Find where the given text appears and provide that cell's center as [x, y] coordinate. 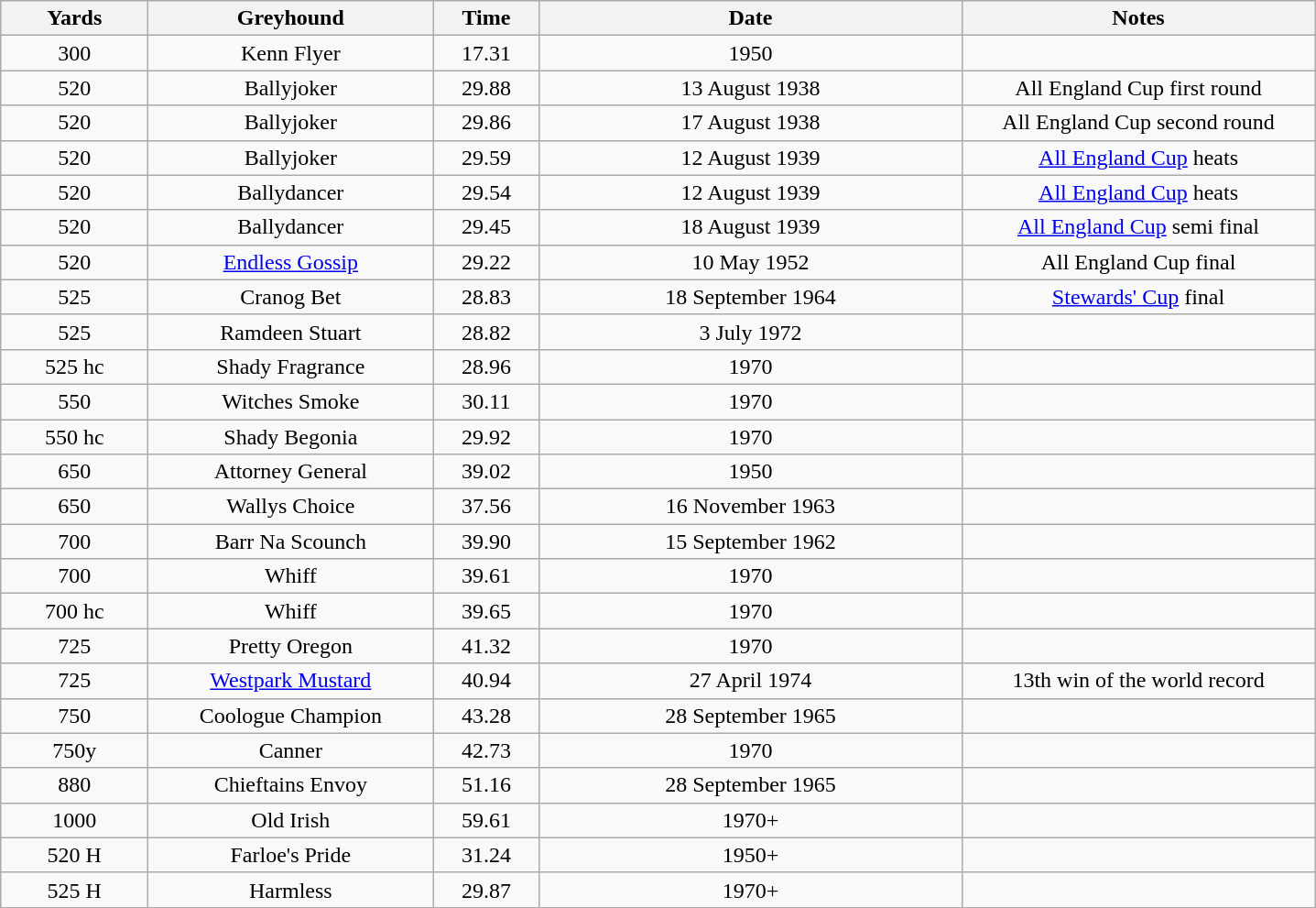
15 September 1962 [751, 542]
31.24 [486, 855]
Ramdeen Stuart [291, 332]
51.16 [486, 785]
700 hc [75, 611]
Harmless [291, 890]
18 August 1939 [751, 227]
29.45 [486, 227]
28.83 [486, 297]
30.11 [486, 401]
1950+ [751, 855]
17.31 [486, 53]
28.82 [486, 332]
Cranog Bet [291, 297]
550 hc [75, 437]
39.02 [486, 472]
17 August 1938 [751, 123]
750y [75, 750]
Shady Fragrance [291, 366]
Barr Na Scounch [291, 542]
550 [75, 401]
Canner [291, 750]
Coologue Champion [291, 716]
Time [486, 18]
Yards [75, 18]
Chieftains Envoy [291, 785]
13 August 1938 [751, 88]
520 H [75, 855]
29.59 [486, 158]
37.56 [486, 507]
40.94 [486, 681]
525 H [75, 890]
1000 [75, 820]
Notes [1138, 18]
All England Cup final [1138, 262]
39.65 [486, 611]
29.22 [486, 262]
29.92 [486, 437]
29.87 [486, 890]
Endless Gossip [291, 262]
Pretty Oregon [291, 646]
Witches Smoke [291, 401]
10 May 1952 [751, 262]
28.96 [486, 366]
Shady Begonia [291, 437]
All England Cup semi final [1138, 227]
Wallys Choice [291, 507]
Attorney General [291, 472]
300 [75, 53]
Stewards' Cup final [1138, 297]
525 hc [75, 366]
18 September 1964 [751, 297]
13th win of the world record [1138, 681]
Greyhound [291, 18]
750 [75, 716]
880 [75, 785]
3 July 1972 [751, 332]
All England Cup second round [1138, 123]
41.32 [486, 646]
29.54 [486, 192]
Date [751, 18]
29.86 [486, 123]
29.88 [486, 88]
42.73 [486, 750]
Kenn Flyer [291, 53]
Farloe's Pride [291, 855]
39.61 [486, 576]
27 April 1974 [751, 681]
59.61 [486, 820]
43.28 [486, 716]
Old Irish [291, 820]
All England Cup first round [1138, 88]
16 November 1963 [751, 507]
Westpark Mustard [291, 681]
39.90 [486, 542]
